For the text-containing cell, return its midpoint in (x, y) coordinate format. 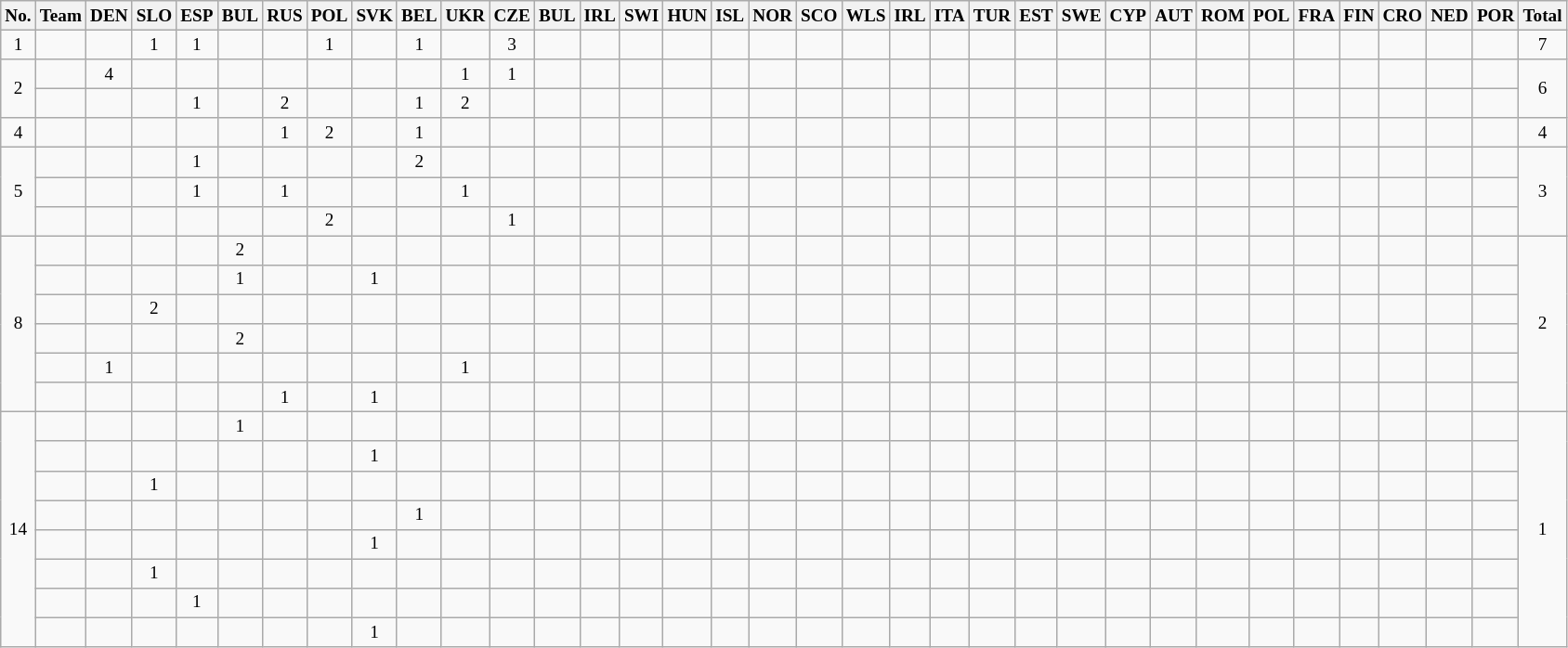
HUN (687, 16)
FRA (1317, 16)
7 (1542, 45)
SVK (375, 16)
Team (60, 16)
ISL (730, 16)
No. (19, 16)
CRO (1403, 16)
SCO (819, 16)
CYP (1128, 16)
ESP (197, 16)
BEL (419, 16)
CZE (513, 16)
WLS (866, 16)
5 (19, 191)
Total (1542, 16)
8 (19, 324)
NED (1450, 16)
SLO (154, 16)
SWI (641, 16)
RUS (285, 16)
14 (19, 529)
AUT (1174, 16)
FIN (1359, 16)
6 (1542, 89)
POR (1496, 16)
ITA (949, 16)
UKR (465, 16)
TUR (992, 16)
SWE (1081, 16)
NOR (773, 16)
ROM (1222, 16)
DEN (109, 16)
EST (1037, 16)
